Locate the cell with the specified text and output its [x, y] center coordinate. 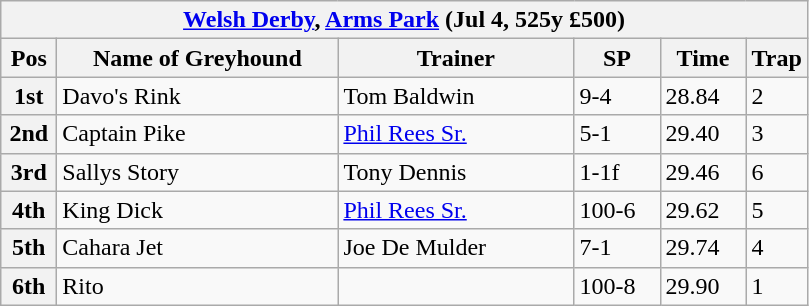
Pos [29, 58]
Trainer [456, 58]
4th [29, 210]
Captain Pike [198, 134]
Sallys Story [198, 172]
Rito [198, 286]
4 [776, 248]
100-6 [617, 210]
Tony Dennis [456, 172]
2 [776, 96]
1 [776, 286]
3 [776, 134]
9-4 [617, 96]
Welsh Derby, Arms Park (Jul 4, 525y £500) [404, 20]
28.84 [703, 96]
SP [617, 58]
6th [29, 286]
29.90 [703, 286]
29.74 [703, 248]
6 [776, 172]
29.40 [703, 134]
Name of Greyhound [198, 58]
Joe De Mulder [456, 248]
Cahara Jet [198, 248]
29.62 [703, 210]
7-1 [617, 248]
2nd [29, 134]
100-8 [617, 286]
5 [776, 210]
1-1f [617, 172]
King Dick [198, 210]
Time [703, 58]
3rd [29, 172]
1st [29, 96]
Trap [776, 58]
Tom Baldwin [456, 96]
5th [29, 248]
29.46 [703, 172]
Davo's Rink [198, 96]
5-1 [617, 134]
